Provide the [X, Y] coordinate of the cell's center where the given text is located.  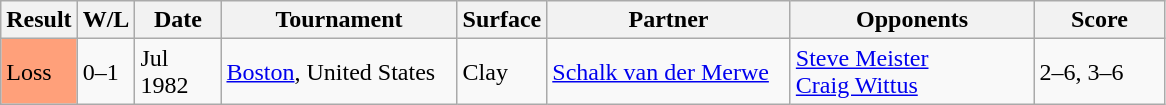
W/L [106, 20]
Clay [502, 72]
Loss [39, 72]
Schalk van der Merwe [669, 72]
Partner [669, 20]
Opponents [912, 20]
0–1 [106, 72]
Surface [502, 20]
Boston, United States [339, 72]
Tournament [339, 20]
Date [178, 20]
2–6, 3–6 [1100, 72]
Result [39, 20]
Steve Meister Craig Wittus [912, 72]
Jul 1982 [178, 72]
Score [1100, 20]
